Locate the cell with the specified text and output its (x, y) center coordinate. 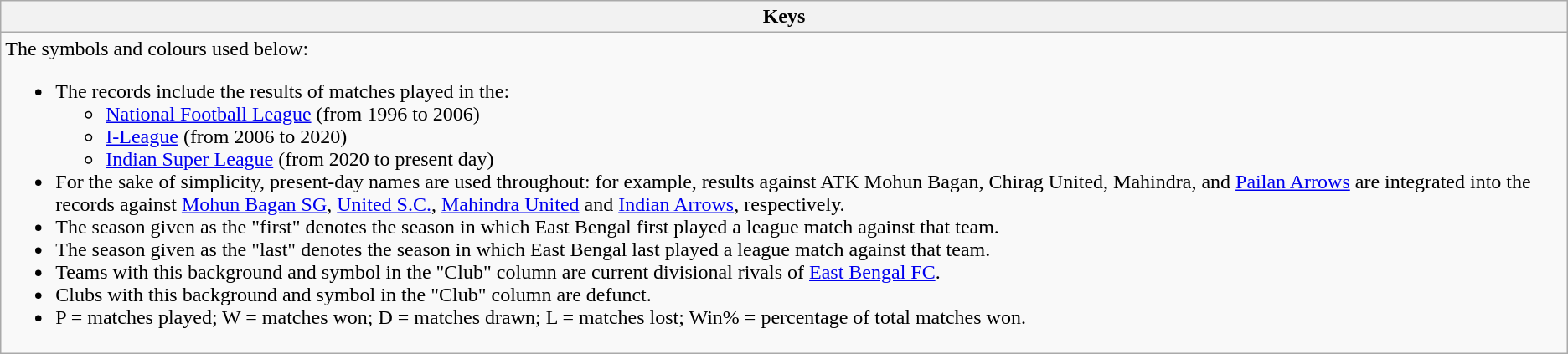
Keys (784, 17)
